Capture the cell that displays the provided text and extract its [X, Y] central coordinate. 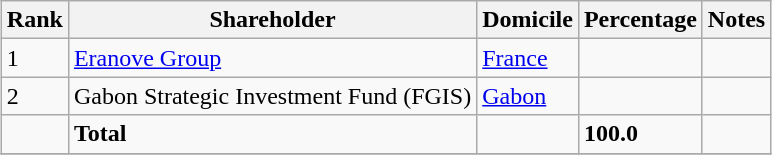
Percentage [640, 20]
100.0 [640, 134]
1 [34, 58]
Gabon Strategic Investment Fund (FGIS) [272, 96]
2 [34, 96]
Eranove Group [272, 58]
Domicile [528, 20]
Shareholder [272, 20]
Gabon [528, 96]
Rank [34, 20]
France [528, 58]
Notes [736, 20]
Total [272, 134]
